Scan for the cell matching the given text and deliver its (X, Y) coordinate at center. 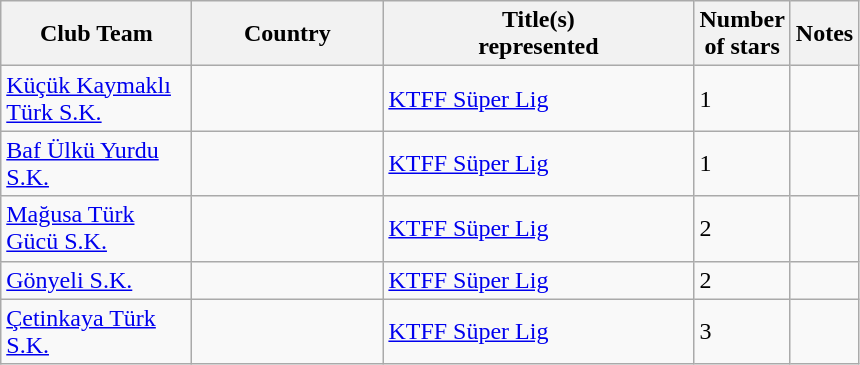
Küçük Kaymaklı Türk S.K. (96, 98)
Title(s)represented (538, 34)
Gönyeli S.K. (96, 280)
Mağusa Türk Gücü S.K. (96, 228)
Notes (824, 34)
Club Team (96, 34)
Baf Ülkü Yurdu S.K. (96, 164)
Country (288, 34)
Çetinkaya Türk S.K. (96, 332)
3 (742, 332)
Numberof stars (742, 34)
